Pinpoint the cell where the given text exists, returning its [x, y] midpoint coordinate. 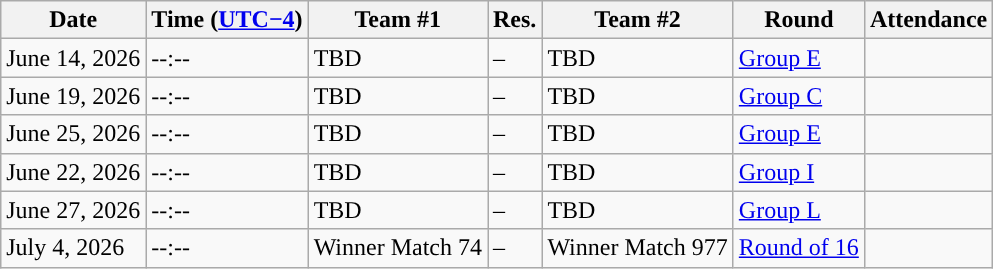
Group I [798, 172]
Group C [798, 96]
Round of 16 [798, 248]
June 19, 2026 [74, 96]
June 14, 2026 [74, 58]
Attendance [928, 20]
June 25, 2026 [74, 134]
Winner Match 977 [638, 248]
June 27, 2026 [74, 210]
Group L [798, 210]
Round [798, 20]
Team #2 [638, 20]
July 4, 2026 [74, 248]
June 22, 2026 [74, 172]
Time (UTC−4) [227, 20]
Winner Match 74 [398, 248]
Date [74, 20]
Res. [515, 20]
Team #1 [398, 20]
